Provide the (X, Y) coordinate of the cell's center where the given text is located.  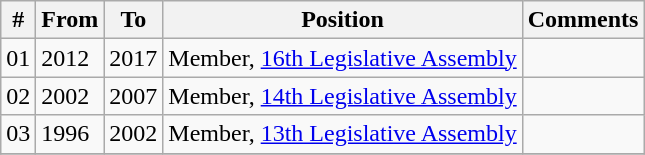
Comments (583, 20)
Member, 13th Legislative Assembly (342, 134)
To (134, 20)
Member, 14th Legislative Assembly (342, 96)
2012 (70, 58)
2007 (134, 96)
03 (18, 134)
2017 (134, 58)
02 (18, 96)
Position (342, 20)
01 (18, 58)
From (70, 20)
Member, 16th Legislative Assembly (342, 58)
# (18, 20)
1996 (70, 134)
